For the text-containing cell, return its midpoint in [x, y] coordinate format. 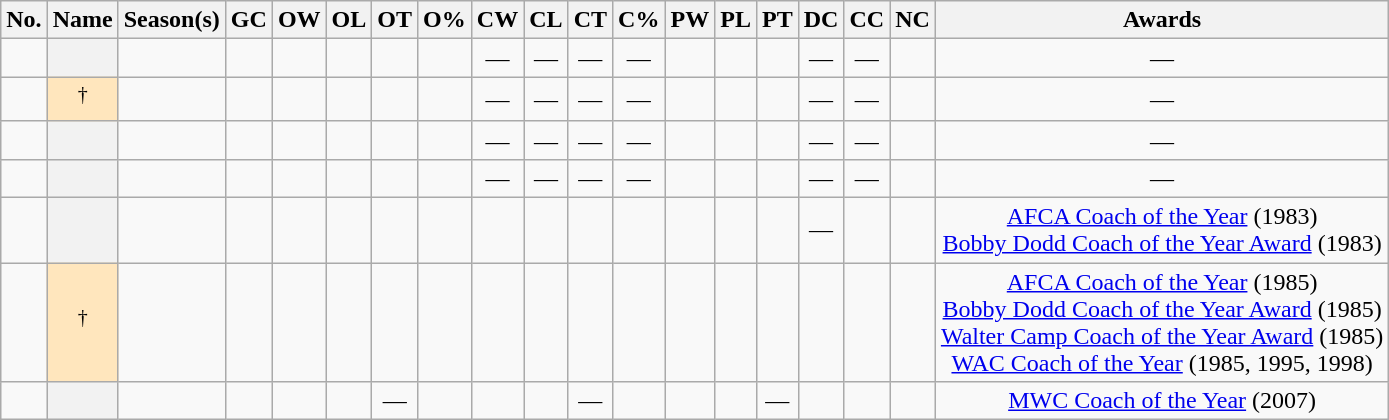
CT [590, 20]
CC [867, 20]
Awards [1162, 20]
OL [349, 20]
Season(s) [172, 20]
AFCA Coach of the Year (1983)Bobby Dodd Coach of the Year Award (1983) [1162, 230]
CW [497, 20]
OW [299, 20]
O% [445, 20]
DC [821, 20]
PW [690, 20]
C% [639, 20]
PT [777, 20]
MWC Coach of the Year (2007) [1162, 401]
Name [82, 20]
GC [248, 20]
OT [395, 20]
NC [913, 20]
No. [24, 20]
PL [736, 20]
CL [546, 20]
